Determine the (x, y) coordinate at the center of the cell enclosing the given text.  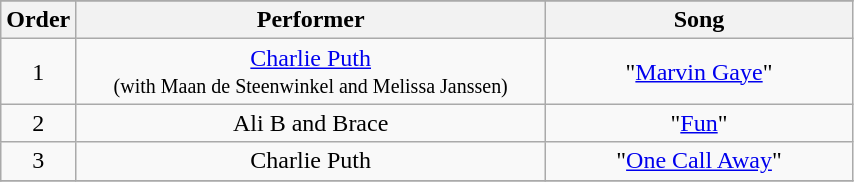
Ali B and Brace (311, 123)
"Marvin Gaye" (700, 72)
Order (38, 20)
1 (38, 72)
3 (38, 161)
"One Call Away" (700, 161)
Performer (311, 20)
"Fun" (700, 123)
2 (38, 123)
Song (700, 20)
Charlie Puth (311, 161)
Charlie Puth (with Maan de Steenwinkel and Melissa Janssen) (311, 72)
